Locate the cell with the specified text and output its [x, y] center coordinate. 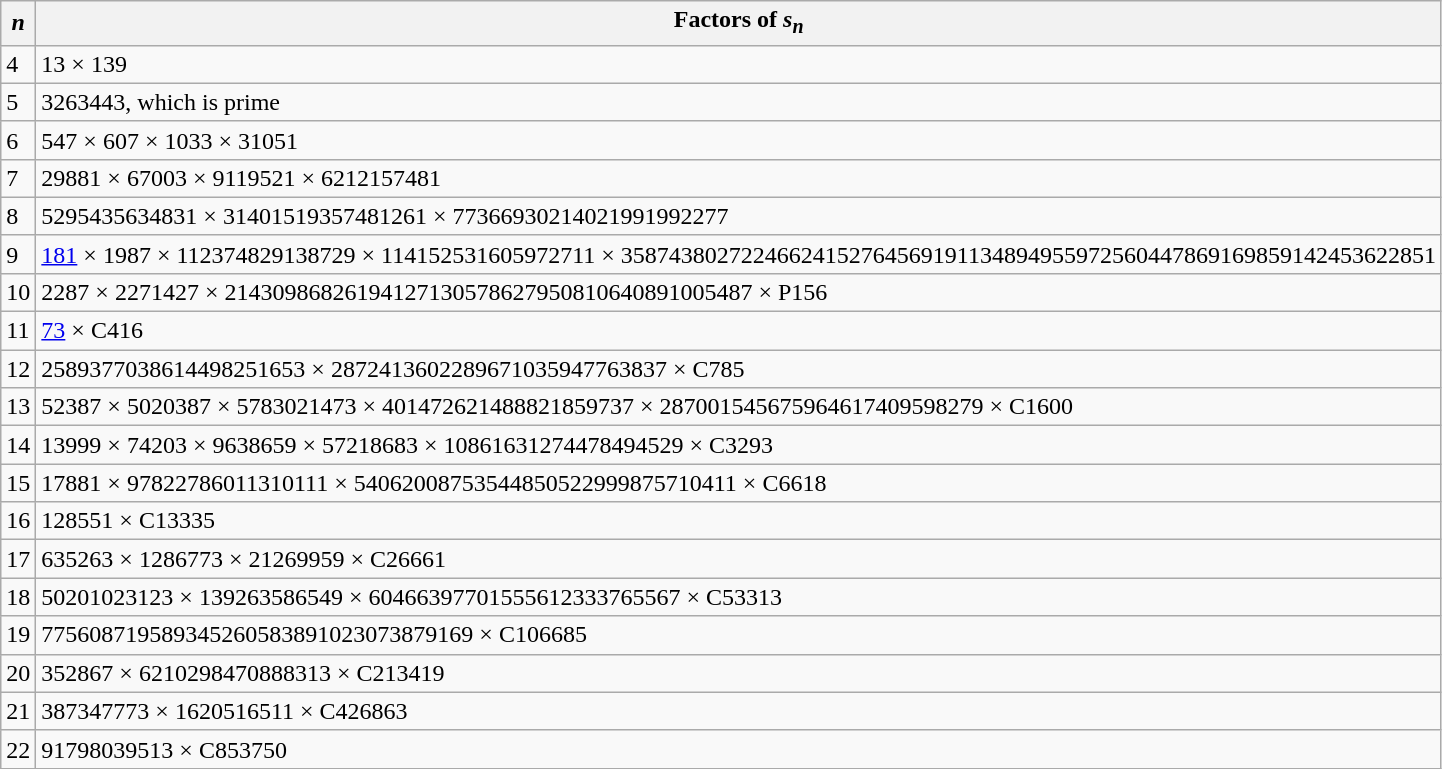
5 [18, 102]
91798039513 × C853750 [739, 749]
17881 × 97822786011310111 × 54062008753544850522999875710411 × C6618 [739, 483]
2589377038614498251653 × 2872413602289671035947763837 × C785 [739, 369]
22 [18, 749]
9 [18, 254]
Factors of sn [739, 23]
2287 × 2271427 × 21430986826194127130578627950810640891005487 × P156 [739, 292]
19 [18, 635]
4 [18, 64]
547 × 607 × 1033 × 31051 [739, 140]
12 [18, 369]
13999 × 74203 × 9638659 × 57218683 × 10861631274478494529 × C3293 [739, 445]
50201023123 × 139263586549 × 60466397701555612333765567 × C53313 [739, 597]
73 × C416 [739, 331]
11 [18, 331]
6 [18, 140]
775608719589345260583891023073879169 × C106685 [739, 635]
8 [18, 216]
3263443, which is prime [739, 102]
20 [18, 673]
29881 × 67003 × 9119521 × 6212157481 [739, 178]
52387 × 5020387 × 5783021473 × 401472621488821859737 × 287001545675964617409598279 × C1600 [739, 407]
21 [18, 711]
18 [18, 597]
387347773 × 1620516511 × C426863 [739, 711]
15 [18, 483]
352867 × 6210298470888313 × C213419 [739, 673]
13 × 139 [739, 64]
17 [18, 559]
635263 × 1286773 × 21269959 × C26661 [739, 559]
128551 × C13335 [739, 521]
5295435634831 × 31401519357481261 × 77366930214021991992277 [739, 216]
7 [18, 178]
10 [18, 292]
16 [18, 521]
14 [18, 445]
13 [18, 407]
181 × 1987 × 112374829138729 × 114152531605972711 × 35874380272246624152764569191134894955972560447869169859142453622851 [739, 254]
n [18, 23]
